Provide the [X, Y] coordinate of the cell's center where the given text is located.  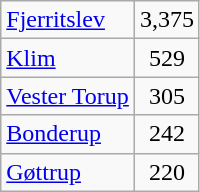
220 [166, 172]
Klim [68, 58]
Bonderup [68, 134]
305 [166, 96]
529 [166, 58]
242 [166, 134]
Fjerritslev [68, 20]
Gøttrup [68, 172]
Vester Torup [68, 96]
3,375 [166, 20]
